For the text-containing cell, return its midpoint in [x, y] coordinate format. 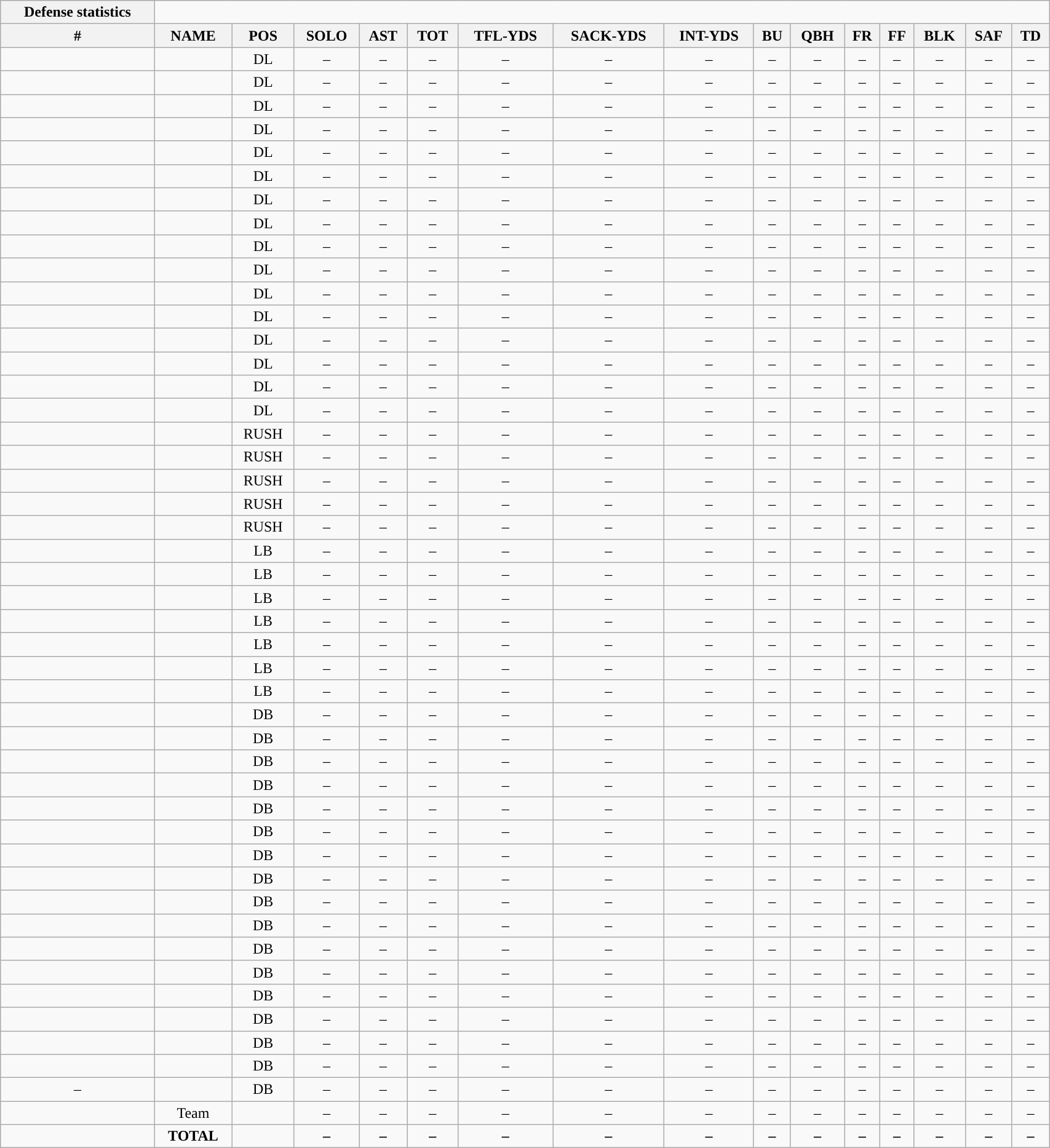
TOT [433, 36]
BLK [939, 36]
INT-YDS [709, 36]
TOTAL [193, 1136]
BU [772, 36]
Defense statistics [78, 12]
QBH [817, 36]
Team [193, 1113]
TFL-YDS [506, 36]
NAME [193, 36]
FR [862, 36]
SOLO [326, 36]
POS [263, 36]
SAF [988, 36]
# [78, 36]
FF [897, 36]
AST [383, 36]
TD [1030, 36]
SACK-YDS [609, 36]
